From the cell containing the given text, extract its center point as (X, Y) coordinate. 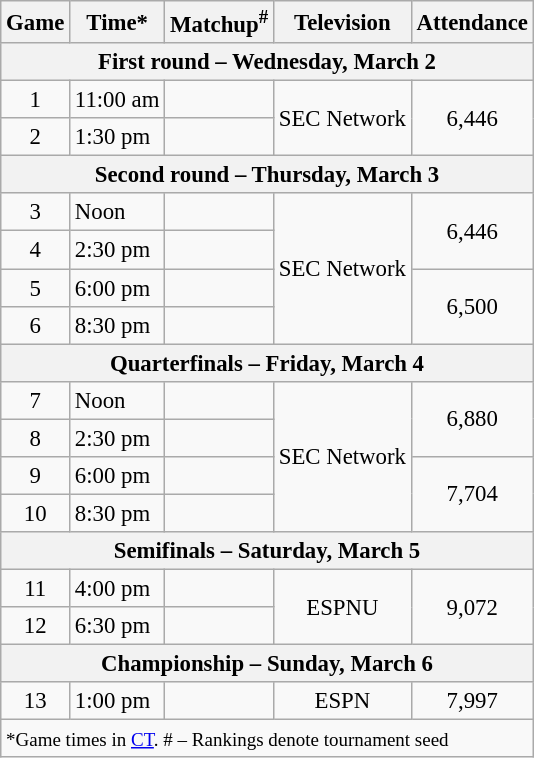
First round – Wednesday, March 2 (267, 62)
Television (342, 22)
7,704 (472, 494)
11 (36, 588)
*Game times in CT. # – Rankings denote tournament seed (267, 739)
6:30 pm (118, 626)
13 (36, 701)
12 (36, 626)
9 (36, 476)
Matchup# (220, 22)
4:00 pm (118, 588)
1:30 pm (118, 137)
6,880 (472, 418)
Attendance (472, 22)
7,997 (472, 701)
ESPNU (342, 606)
9,072 (472, 606)
5 (36, 288)
Time* (118, 22)
Game (36, 22)
2 (36, 137)
11:00 am (118, 100)
Second round – Thursday, March 3 (267, 175)
3 (36, 213)
1:00 pm (118, 701)
4 (36, 250)
10 (36, 513)
1 (36, 100)
6 (36, 325)
6,500 (472, 306)
Semifinals – Saturday, March 5 (267, 551)
ESPN (342, 701)
Quarterfinals – Friday, March 4 (267, 363)
Championship – Sunday, March 6 (267, 664)
7 (36, 400)
8 (36, 438)
